Detect which cell encompasses the target text, then output its [X, Y] center coordinate. 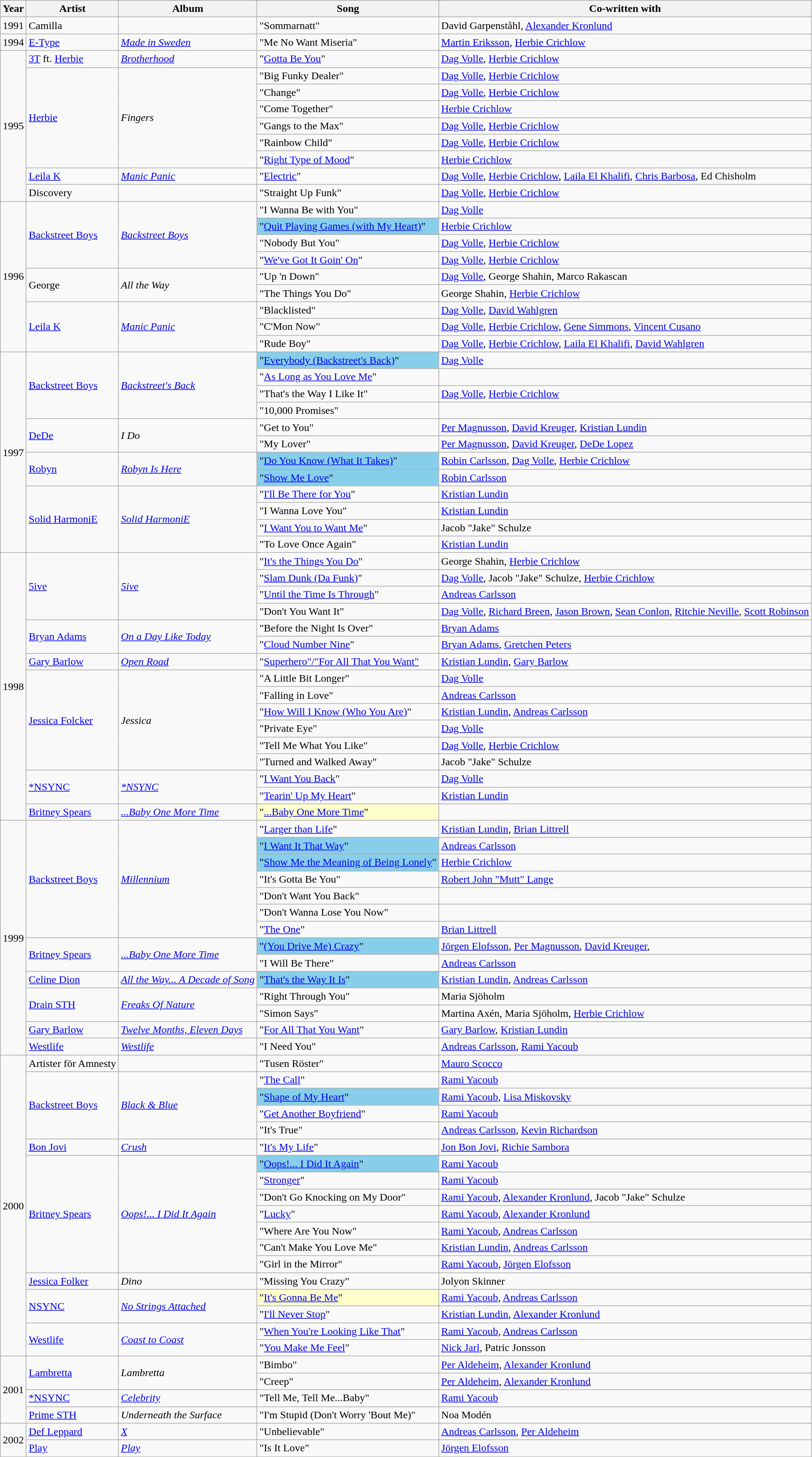
Celebrity [188, 1398]
Oops!... I Did It Again [188, 1214]
Jessica Folcker [73, 720]
"I Want You Back" [348, 779]
X [188, 1431]
"Don't Wanna Lose You Now" [348, 913]
"Sommarnatt" [348, 26]
Black & Blue [188, 1105]
Brotherhood [188, 59]
Brian Littrell [625, 929]
DeDe [73, 435]
Artister för Amnesty [73, 1063]
Kristian Lundin, Gary Barlow [625, 661]
Song [348, 9]
Rami Yacoub, Alexander Kronlund [625, 1214]
2001 [13, 1390]
Per Magnusson, David Kreuger, Kristian Lundin [625, 427]
All the Way... A Decade of Song [188, 979]
"It's the Things You Do" [348, 561]
Jessica [188, 720]
Fingers [188, 117]
"That's the Way I Like It" [348, 394]
Dino [188, 1281]
"Tearin' Up My Heart" [348, 796]
"I'll Be There for You" [348, 494]
Mauro Scocco [625, 1063]
"Right Through You" [348, 996]
"Gangs to the Max" [348, 126]
"Straight Up Funk" [348, 193]
"Me No Want Miseria" [348, 42]
"My Lover" [348, 444]
"I Need You" [348, 1047]
1999 [13, 938]
"To Love Once Again" [348, 544]
Rami Yacoub, Alexander Kronlund, Jacob "Jake" Schulze [625, 1197]
"We've Got It Goin' On" [348, 260]
"Nobody But You" [348, 243]
"Lucky" [348, 1214]
Dag Volle, Herbie Crichlow, Laila El Khalifi, Chris Barbosa, Ed Chisholm [625, 176]
"Turned and Walked Away" [348, 762]
David Garpenståhl, Alexander Kronlund [625, 26]
"The Call" [348, 1080]
Artist [73, 9]
Robin Carlsson, Dag Volle, Herbie Crichlow [625, 460]
Underneath the Surface [188, 1415]
"Simon Says" [348, 1013]
"Everybody (Backstreet's Back)" [348, 360]
"Show Me Love" [348, 477]
"I'm Stupid (Don't Worry 'Bout Me)" [348, 1415]
"(You Drive Me) Crazy" [348, 946]
"Get to You" [348, 427]
"You Make Me Feel" [348, 1348]
Jessica Folker [73, 1281]
"I Wanna Be with You" [348, 210]
"Until the Time Is Through" [348, 595]
Co-written with [625, 9]
Kristian Lundin, Alexander Kronlund [625, 1315]
"Rainbow Child" [348, 142]
"Blacklisted" [348, 310]
George [73, 285]
1991 [13, 26]
"Girl in the Mirror" [348, 1264]
Andreas Carlsson, Kevin Richardson [625, 1130]
"Electric" [348, 176]
"Show Me the Meaning of Being Lonely" [348, 862]
"It's True" [348, 1130]
"It's Gotta Be You" [348, 879]
Nick Jarl, Patric Jonsson [625, 1348]
Kristian Lundin, Brian Littrell [625, 829]
Rami Yacoub, Lisa Miskovsky [625, 1097]
"For All That You Want" [348, 1030]
"Come Together" [348, 109]
Def Leppard [73, 1431]
"Big Funky Dealer" [348, 76]
Freaks Of Nature [188, 1004]
Millennium [188, 879]
"Stronger" [348, 1180]
1997 [13, 452]
Robyn Is Here [188, 469]
"Cloud Number Nine" [348, 645]
E-Type [73, 42]
I Do [188, 435]
Discovery [73, 193]
"Gotta Be You" [348, 59]
"Don't Want You Back" [348, 896]
Noa Modén [625, 1415]
"As Long as You Love Me" [348, 377]
Per Magnusson, David Kreuger, DeDe Lopez [625, 444]
"...Baby One More Time" [348, 812]
"Where Are You Now" [348, 1231]
"Can't Make You Love Me" [348, 1247]
"I Will Be There" [348, 963]
Dag Volle, David Wahlgren [625, 310]
Rami Yacoub, Jörgen Elofsson [625, 1264]
Andreas Carlsson, Per Aldeheim [625, 1431]
1998 [13, 687]
"Don't Go Knocking on My Door" [348, 1197]
Dag Volle, George Shahin, Marco Rakascan [625, 277]
Drain STH [73, 1004]
"Unbelievable" [348, 1431]
"It's Gonna Be Me" [348, 1298]
Dag Volle, Herbie Crichlow, Gene Simmons, Vincent Cusano [625, 327]
Album [188, 9]
2002 [13, 1440]
Open Road [188, 661]
"Slam Dunk (Da Funk)" [348, 578]
Twelve Months, Eleven Days [188, 1030]
"When You're Looking Like That" [348, 1331]
Backstreet's Back [188, 385]
Camilla [73, 26]
1994 [13, 42]
No Strings Attached [188, 1306]
"10,000 Promises" [348, 410]
Robyn [73, 469]
2000 [13, 1206]
Celine Dion [73, 979]
Coast to Coast [188, 1340]
"Shape of My Heart" [348, 1097]
Made in Sweden [188, 42]
All the Way [188, 285]
"A Little Bit Longer" [348, 678]
"I Want You to Want Me" [348, 528]
"Right Type of Mood" [348, 159]
"Tusen Röster" [348, 1063]
1995 [13, 126]
Prime STH [73, 1415]
"Up 'n Down" [348, 277]
"Rude Boy" [348, 343]
Herbie [73, 117]
Robin Carlsson [625, 477]
"Larger than Life" [348, 829]
"Before the Night Is Over" [348, 628]
Robert John "Mutt" Lange [625, 879]
Jolyon Skinner [625, 1281]
Dag Volle, Jacob "Jake" Schulze, Herbie Crichlow [625, 578]
"Private Eye" [348, 728]
"Creep" [348, 1381]
"Tell Me, Tell Me...Baby" [348, 1398]
"Superhero"/"For All That You Want" [348, 661]
Jörgen Elofsson [625, 1448]
"Change" [348, 92]
Dag Volle, Richard Breen, Jason Brown, Sean Conlon, Ritchie Neville, Scott Robinson [625, 611]
"Is It Love" [348, 1448]
"Do You Know (What It Takes)" [348, 460]
"Don't You Want It" [348, 611]
"How Will I Know (Who You Are)" [348, 712]
NSYNC [73, 1306]
Jon Bon Jovi, Richie Sambora [625, 1147]
"C'Mon Now" [348, 327]
Martin Eriksson, Herbie Crichlow [625, 42]
Martina Axén, Maria Sjöholm, Herbie Crichlow [625, 1013]
"That's the Way It Is" [348, 979]
3T ft. Herbie [73, 59]
"I'll Never Stop" [348, 1315]
"Falling in Love" [348, 695]
On a Day Like Today [188, 636]
Andreas Carlsson, Rami Yacoub [625, 1047]
"Missing You Crazy" [348, 1281]
1996 [13, 277]
Bon Jovi [73, 1147]
Jörgen Elofsson, Per Magnusson, David Kreuger, [625, 946]
Maria Sjöholm [625, 996]
"It's My Life" [348, 1147]
"Get Another Boyfriend" [348, 1114]
"I Want It That Way" [348, 846]
"I Wanna Love You" [348, 511]
"Oops!... I Did It Again" [348, 1164]
Gary Barlow, Kristian Lundin [625, 1030]
Year [13, 9]
Crush [188, 1147]
"Tell Me What You Like" [348, 745]
Bryan Adams, Gretchen Peters [625, 645]
"Bimbo" [348, 1365]
Dag Volle, Herbie Crichlow, Laila El Khalifi, David Wahlgren [625, 343]
"The Things You Do" [348, 293]
"The One" [348, 929]
"Quit Playing Games (with My Heart)" [348, 226]
